Pinpoint the cell where the given text exists, returning its [X, Y] midpoint coordinate. 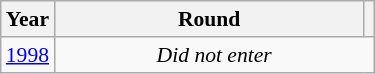
1998 [28, 55]
Year [28, 19]
Did not enter [214, 55]
Round [209, 19]
